For the text-containing cell, return its midpoint in (x, y) coordinate format. 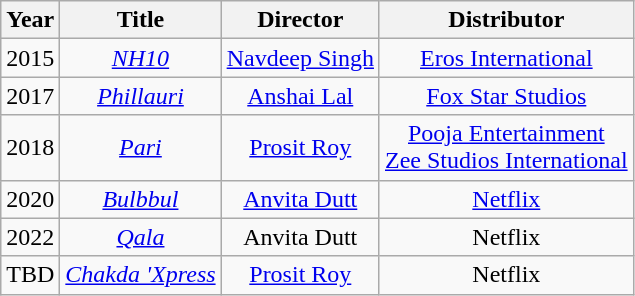
Distributor (506, 20)
NH10 (140, 58)
2015 (30, 58)
Bulbbul (140, 199)
TBD (30, 275)
Director (300, 20)
Year (30, 20)
2018 (30, 148)
2020 (30, 199)
Eros International (506, 58)
Chakda 'Xpress (140, 275)
Anshai Lal (300, 96)
2017 (30, 96)
Fox Star Studios (506, 96)
Title (140, 20)
Pari (140, 148)
Qala (140, 237)
Navdeep Singh (300, 58)
Pooja EntertainmentZee Studios International (506, 148)
2022 (30, 237)
Phillauri (140, 96)
